Locate the cell with the specified text and output its [x, y] center coordinate. 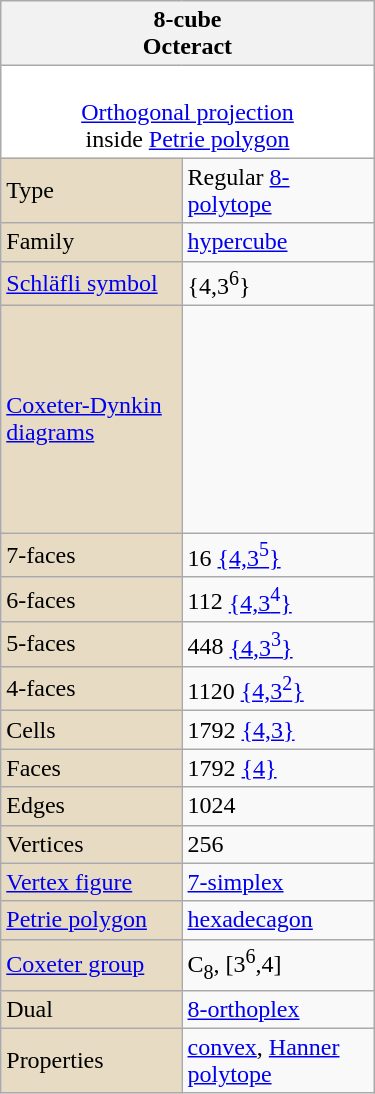
16 {4,35} [278, 556]
Dual [92, 1009]
convex, Hanner polytope [278, 1060]
Family [92, 242]
8-cubeOcteract [188, 34]
Coxeter group [92, 964]
5-faces [92, 644]
Cells [92, 730]
hypercube [278, 242]
7-simplex [278, 882]
448 {4,33} [278, 644]
8-orthoplex [278, 1009]
Edges [92, 806]
C8, [36,4] [278, 964]
{4,36} [278, 284]
hexadecagon [278, 920]
Coxeter-Dynkin diagrams [92, 420]
Type [92, 190]
256 [278, 844]
Orthogonal projectioninside Petrie polygon [188, 112]
112 {4,34} [278, 600]
Schläfli symbol [92, 284]
1024 [278, 806]
4-faces [92, 688]
6-faces [92, 600]
1792 {4,3} [278, 730]
Vertex figure [92, 882]
7-faces [92, 556]
Regular 8-polytope [278, 190]
Faces [92, 768]
1792 {4} [278, 768]
Petrie polygon [92, 920]
Properties [92, 1060]
1120 {4,32} [278, 688]
Vertices [92, 844]
